Scan for the cell matching the given text and deliver its (x, y) coordinate at center. 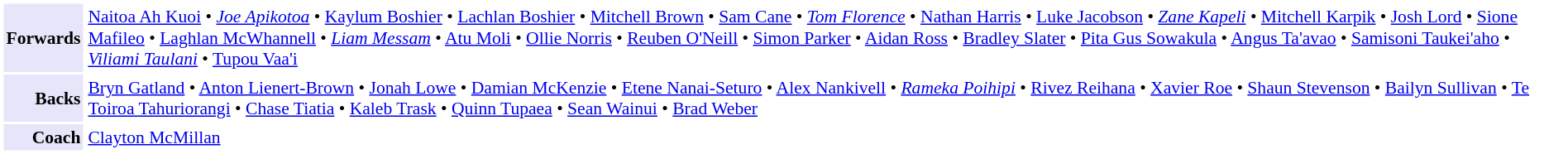
Backs (43, 98)
Forwards (43, 37)
Clayton McMillan (825, 137)
Coach (43, 137)
